Return the [x, y] coordinate for the center point of the cell that contains the specified text.  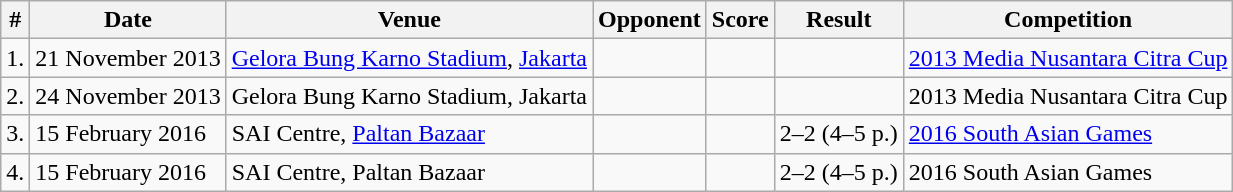
Score [740, 20]
3. [16, 134]
2. [16, 96]
Date [128, 20]
24 November 2013 [128, 96]
Competition [1068, 20]
21 November 2013 [128, 58]
1. [16, 58]
Opponent [649, 20]
# [16, 20]
Result [838, 20]
4. [16, 172]
Venue [409, 20]
